Extract the (X, Y) coordinate from the center of the cell holding the provided text.  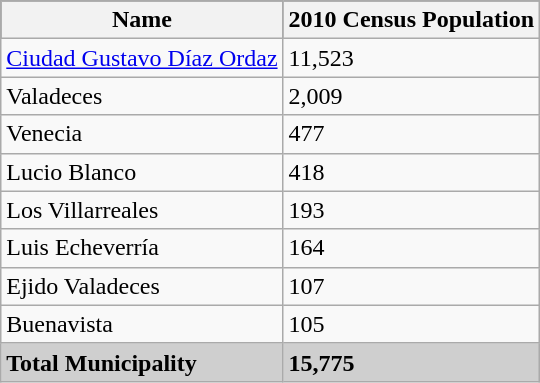
418 (411, 172)
477 (411, 134)
Lucio Blanco (142, 172)
Los Villarreales (142, 210)
164 (411, 248)
Venecia (142, 134)
Ejido Valadeces (142, 286)
11,523 (411, 58)
Luis Echeverría (142, 248)
Buenavista (142, 324)
Name (142, 20)
193 (411, 210)
Valadeces (142, 96)
105 (411, 324)
Total Municipality (142, 362)
107 (411, 286)
2,009 (411, 96)
2010 Census Population (411, 20)
15,775 (411, 362)
Ciudad Gustavo Díaz Ordaz (142, 58)
